Pinpoint the cell where the given text exists, returning its [x, y] midpoint coordinate. 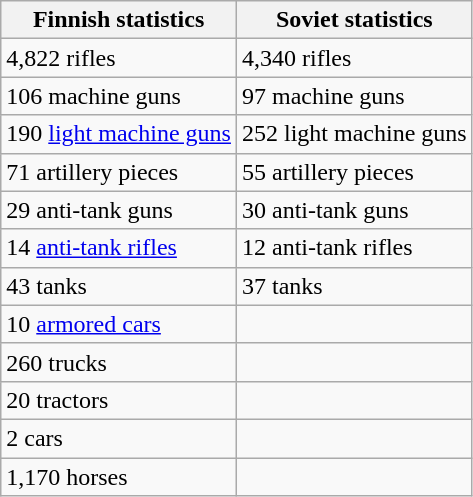
12 anti-tank rifles [354, 248]
20 tractors [119, 400]
97 machine guns [354, 96]
Finnish statistics [119, 20]
71 artillery pieces [119, 172]
29 anti-tank guns [119, 210]
2 cars [119, 438]
1,170 horses [119, 477]
252 light machine guns [354, 134]
260 trucks [119, 362]
4,340 rifles [354, 58]
10 armored cars [119, 324]
Soviet statistics [354, 20]
30 anti-tank guns [354, 210]
37 tanks [354, 286]
55 artillery pieces [354, 172]
14 anti-tank rifles [119, 248]
106 machine guns [119, 96]
4,822 rifles [119, 58]
43 tanks [119, 286]
190 light machine guns [119, 134]
